For the text-containing cell, return its midpoint in [x, y] coordinate format. 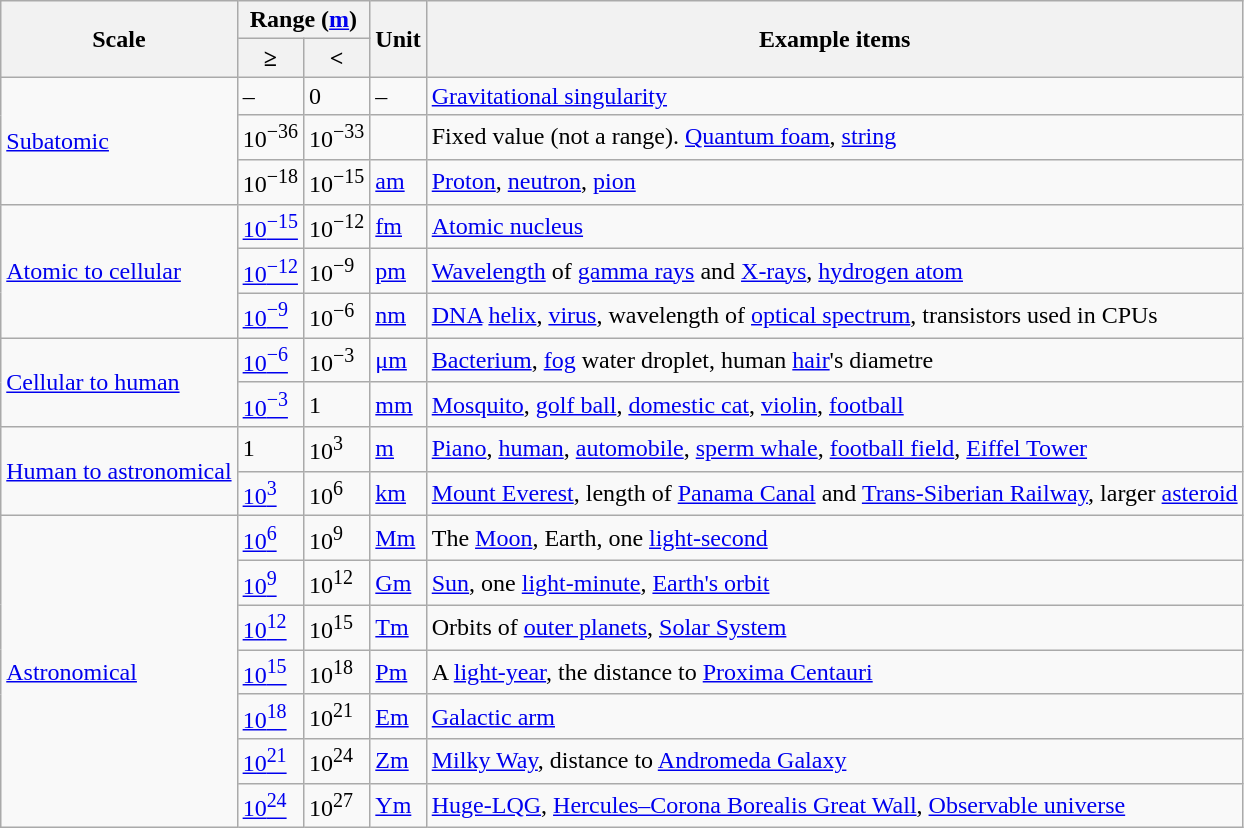
μm [398, 360]
am [398, 182]
10−36 [270, 138]
Gm [398, 582]
Proton, neutron, pion [834, 182]
Sun, one light-minute, Earth's orbit [834, 582]
Pm [398, 672]
Em [398, 716]
Bacterium, fog water droplet, human hair's diametre [834, 360]
< [336, 58]
10−33 [336, 138]
km [398, 494]
Mount Everest, length of Panama Canal and Trans-Siberian Railway, larger asteroid [834, 494]
10−18 [270, 182]
≥ [270, 58]
Mm [398, 538]
1027 [336, 806]
Mosquito, golf ball, domestic cat, violin, football [834, 404]
Ym [398, 806]
Subatomic [119, 140]
Fixed value (not a range). Quantum foam, string [834, 138]
Example items [834, 39]
Atomic to cellular [119, 271]
Piano, human, automobile, sperm whale, football field, Eiffel Tower [834, 450]
Huge-LQG, Hercules–Corona Borealis Great Wall, Observable universe [834, 806]
Atomic nucleus [834, 226]
Scale [119, 39]
Zm [398, 762]
Wavelength of gamma rays and X-rays, hydrogen atom [834, 272]
Galactic arm [834, 716]
Range (m) [304, 20]
m [398, 450]
0 [336, 96]
Human to astronomical [119, 472]
Gravitational singularity [834, 96]
DNA helix, virus, wavelength of optical spectrum, transistors used in CPUs [834, 316]
A light-year, the distance to Proxima Centauri [834, 672]
fm [398, 226]
Cellular to human [119, 382]
pm [398, 272]
Milky Way, distance to Andromeda Galaxy [834, 762]
Astronomical [119, 672]
The Moon, Earth, one light-second [834, 538]
nm [398, 316]
Unit [398, 39]
Tm [398, 628]
mm [398, 404]
Orbits of outer planets, Solar System [834, 628]
